Extract the (x, y) coordinate from the center of the cell holding the provided text.  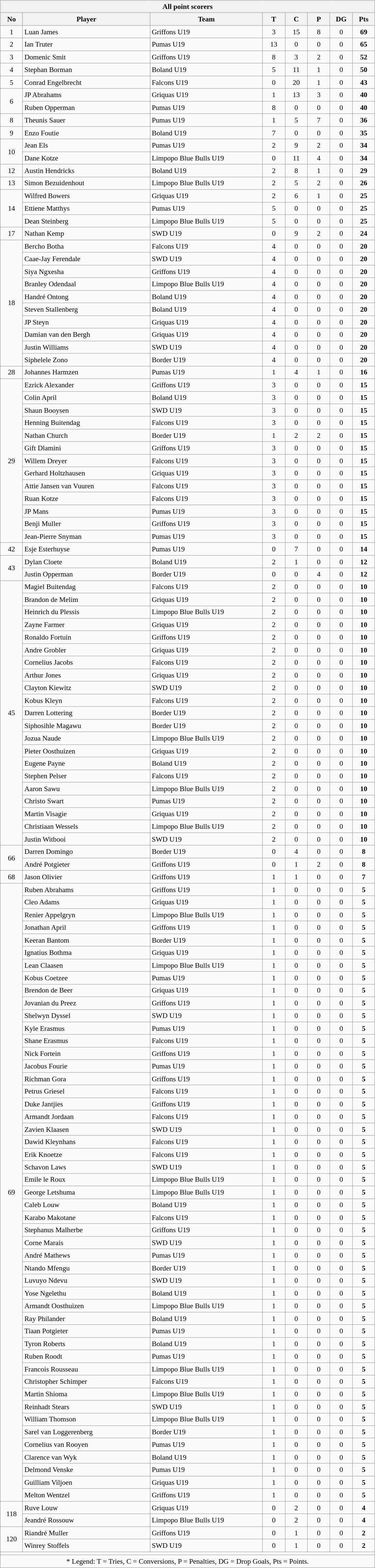
35 (364, 133)
Magiel Buitendag (86, 587)
Francois Rousseau (86, 1369)
Stephen Pelser (86, 776)
Nathan Church (86, 436)
Johannes Harmzen (86, 372)
Jeandré Rossouw (86, 1520)
Ruan Kotze (86, 499)
Luan James (86, 32)
* Legend: T = Tries, C = Conversions, P = Penalties, DG = Drop Goals, Pts = Points. (188, 1561)
Wilfred Bowers (86, 196)
17 (12, 234)
Stephanus Malherbe (86, 1230)
Attie Jansen van Vuuren (86, 486)
Justin Witbooi (86, 839)
Guilliam Viljoen (86, 1482)
Martin Visagie (86, 814)
Christiaan Wessels (86, 826)
Austin Hendricks (86, 171)
Kyle Erasmus (86, 1028)
Gift Dlamini (86, 448)
Heinrich du Plessis (86, 612)
Ronaldo Fortuin (86, 637)
Armandt Jordaan (86, 1117)
Brendon de Beer (86, 991)
Justin Williams (86, 347)
Zavien Klaasen (86, 1129)
No (12, 19)
Riandré Muller (86, 1533)
Ruben Abrahams (86, 889)
Dylan Cloete (86, 562)
Jovanian du Preez (86, 1003)
George Letshuma (86, 1192)
Theunis Sauer (86, 120)
Branley Odendaal (86, 284)
24 (364, 234)
Player (86, 19)
Shane Erasmus (86, 1041)
Erik Knoetze (86, 1155)
Colin April (86, 398)
Ian Truter (86, 45)
Christopher Schimper (86, 1381)
Shaun Booysen (86, 410)
Pts (364, 19)
50 (364, 70)
Ezrick Alexander (86, 385)
28 (12, 372)
T (274, 19)
Conrad Engelbrecht (86, 82)
Aaron Sawu (86, 789)
Stephan Borman (86, 70)
Shelwyn Dyssel (86, 1016)
Lean Claasen (86, 965)
Kobus Kleyn (86, 700)
Dean Steinberg (86, 221)
Darren Lottering (86, 713)
Domenic Smit (86, 57)
Siya Ngxesha (86, 271)
Tiaan Potgieter (86, 1331)
Cornelius Jacobs (86, 663)
P (319, 19)
Eugene Payne (86, 763)
18 (12, 303)
Dane Kotze (86, 158)
Reinhadt Stears (86, 1407)
Justin Opperman (86, 574)
Ray Philander (86, 1318)
André Potgieter (86, 864)
Jean Els (86, 145)
Brandon de Melim (86, 600)
Jozua Naude (86, 738)
Luvuyo Ndevu (86, 1281)
Cornelius van Rooyen (86, 1445)
Armandt Oosthuizen (86, 1306)
Delmond Venske (86, 1470)
JP Mans (86, 511)
Damian van den Bergh (86, 334)
Nathan Kemp (86, 234)
Gerhard Holtzhausen (86, 473)
Winrey Stoffels (86, 1546)
Darren Domingo (86, 852)
André Mathews (86, 1255)
Siphelele Zono (86, 360)
JP Abrahams (86, 95)
Henning Buitendag (86, 423)
Kobus Coetzee (86, 978)
45 (12, 713)
Renier Appelgryn (86, 915)
Emile le Roux (86, 1180)
Jean-Pierre Snyman (86, 537)
Willem Dreyer (86, 461)
Clayton Kiewitz (86, 688)
Christo Swart (86, 801)
42 (12, 549)
Andre Grobler (86, 650)
Keeran Bantom (86, 940)
Ruve Louw (86, 1508)
C (296, 19)
Caleb Louw (86, 1205)
Zayne Farmer (86, 625)
DG (341, 19)
Caae-Jay Ferendale (86, 259)
Duke Jantjies (86, 1104)
Corne Marais (86, 1243)
Ettiene Matthys (86, 208)
Jason Olivier (86, 877)
Schavon Laws (86, 1167)
36 (364, 120)
Team (206, 19)
26 (364, 183)
Enzo Foutie (86, 133)
Richman Gora (86, 1079)
Ntando Mfengu (86, 1268)
Dawid Kleynhans (86, 1142)
68 (12, 877)
Petrus Griesel (86, 1092)
Steven Stallenberg (86, 309)
Sarel van Loggerenberg (86, 1432)
Clarence van Wyk (86, 1457)
Simon Bezuidenhout (86, 183)
William Thomson (86, 1419)
120 (12, 1539)
Arthur Jones (86, 675)
Ruben Opperman (86, 108)
Esje Esterhuyse (86, 549)
65 (364, 45)
Jacobus Fourie (86, 1066)
Siphosihle Magawu (86, 726)
All point scorers (188, 7)
16 (364, 372)
Bercho Botha (86, 246)
Handré Ontong (86, 297)
118 (12, 1514)
Benji Muller (86, 524)
52 (364, 57)
66 (12, 858)
Melton Wentzel (86, 1495)
Tyron Roberts (86, 1344)
Jonathan April (86, 927)
Ruben Roodt (86, 1356)
Nick Fortein (86, 1054)
Cleo Adams (86, 902)
Martin Shioma (86, 1394)
Pieter Oosthuizen (86, 751)
JP Steyn (86, 322)
Yose Ngelethu (86, 1293)
Ignatius Bothma (86, 953)
Karabo Makotane (86, 1218)
